Output the [x, y] coordinate of the center of the cell containing the given text.  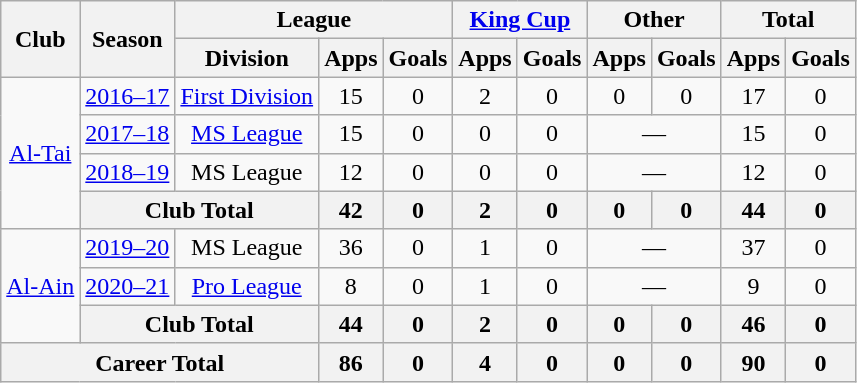
86 [351, 362]
8 [351, 286]
46 [753, 324]
First Division [247, 96]
Season [128, 39]
9 [753, 286]
2017–18 [128, 134]
King Cup [520, 20]
2016–17 [128, 96]
Division [247, 58]
Al-Ain [40, 286]
37 [753, 248]
Career Total [160, 362]
2018–19 [128, 172]
Total [788, 20]
League [314, 20]
Pro League [247, 286]
2019–20 [128, 248]
Al-Tai [40, 153]
2020–21 [128, 286]
36 [351, 248]
90 [753, 362]
42 [351, 210]
4 [485, 362]
17 [753, 96]
Club [40, 39]
Other [654, 20]
